Return the [X, Y] coordinate for the center point of the cell that contains the specified text.  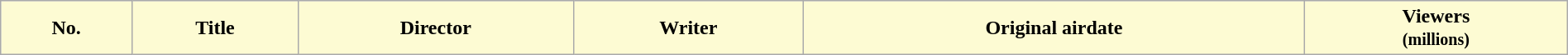
No. [66, 28]
Director [435, 28]
Writer [688, 28]
Title [215, 28]
Viewers(millions) [1436, 28]
Original airdate [1054, 28]
